Search for the cell housing the specified text and yield its (X, Y) center coordinate. 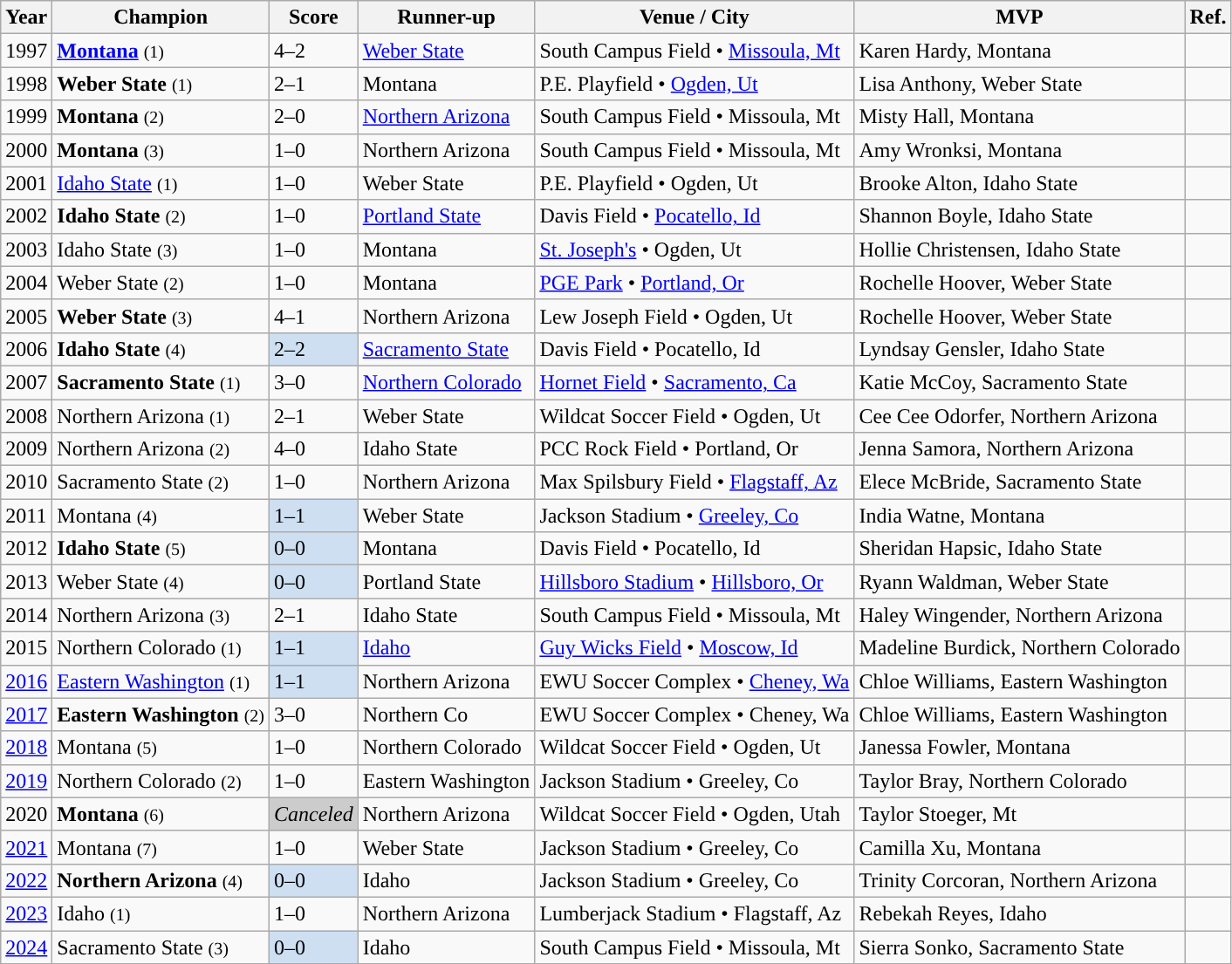
2000 (26, 150)
Canceled (313, 814)
Idaho State (3) (161, 250)
4–0 (313, 449)
Amy Wronksi, Montana (1019, 150)
2013 (26, 582)
Weber State (1) (161, 84)
2004 (26, 283)
Montana (5) (161, 748)
Idaho (1) (161, 913)
Sheridan Hapsic, Idaho State (1019, 549)
Sacramento State (447, 349)
Rebekah Reyes, Idaho (1019, 913)
Sacramento State (3) (161, 947)
India Watne, Montana (1019, 516)
2023 (26, 913)
Taylor Bray, Northern Colorado (1019, 781)
Lew Joseph Field • Ogden, Ut (695, 316)
St. Joseph's • Ogden, Ut (695, 250)
2017 (26, 714)
1999 (26, 117)
2010 (26, 482)
Shannon Boyle, Idaho State (1019, 216)
Janessa Fowler, Montana (1019, 748)
Northern Arizona (4) (161, 880)
Eastern Washington (2) (161, 714)
Sierra Sonko, Sacramento State (1019, 947)
Venue / City (695, 17)
Montana (1) (161, 51)
Cee Cee Odorfer, Northern Arizona (1019, 416)
2022 (26, 880)
Guy Wicks Field • Moscow, Id (695, 648)
Montana (7) (161, 847)
Weber State (3) (161, 316)
Runner-up (447, 17)
Northern Arizona (1) (161, 416)
2024 (26, 947)
2012 (26, 549)
Madeline Burdick, Northern Colorado (1019, 648)
Year (26, 17)
Weber State (2) (161, 283)
MVP (1019, 17)
Montana (4) (161, 516)
4–2 (313, 51)
Hornet Field • Sacramento, Ca (695, 382)
PCC Rock Field • Portland, Or (695, 449)
Sacramento State (2) (161, 482)
2015 (26, 648)
Northern Colorado (1) (161, 648)
Northern Arizona (2) (161, 449)
Max Spilsbury Field • Flagstaff, Az (695, 482)
Camilla Xu, Montana (1019, 847)
Karen Hardy, Montana (1019, 51)
Idaho State (4) (161, 349)
Montana (3) (161, 150)
Idaho State (5) (161, 549)
2003 (26, 250)
Katie McCoy, Sacramento State (1019, 382)
Score (313, 17)
Trinity Corcoran, Northern Arizona (1019, 880)
2–2 (313, 349)
Hollie Christensen, Idaho State (1019, 250)
2–0 (313, 117)
Brooke Alton, Idaho State (1019, 183)
2014 (26, 615)
2007 (26, 382)
Lisa Anthony, Weber State (1019, 84)
4–1 (313, 316)
Montana (2) (161, 117)
Lumberjack Stadium • Flagstaff, Az (695, 913)
1997 (26, 51)
2002 (26, 216)
2021 (26, 847)
Wildcat Soccer Field • Ogden, Utah (695, 814)
Sacramento State (1) (161, 382)
Taylor Stoeger, Mt (1019, 814)
2006 (26, 349)
2005 (26, 316)
Jenna Samora, Northern Arizona (1019, 449)
2016 (26, 681)
Elece McBride, Sacramento State (1019, 482)
Misty Hall, Montana (1019, 117)
Lyndsay Gensler, Idaho State (1019, 349)
Northern Arizona (3) (161, 615)
Northern Co (447, 714)
Haley Wingender, Northern Arizona (1019, 615)
2019 (26, 781)
2018 (26, 748)
Eastern Washington (447, 781)
Hillsboro Stadium • Hillsboro, Or (695, 582)
2020 (26, 814)
Idaho State (2) (161, 216)
Northern Colorado (2) (161, 781)
Eastern Washington (1) (161, 681)
Ref. (1208, 17)
1998 (26, 84)
2001 (26, 183)
PGE Park • Portland, Or (695, 283)
2011 (26, 516)
Weber State (4) (161, 582)
2008 (26, 416)
Montana (6) (161, 814)
Idaho State (1) (161, 183)
Ryann Waldman, Weber State (1019, 582)
Champion (161, 17)
2009 (26, 449)
